Identify which cell holds the provided text, then report its [x, y] central coordinate. 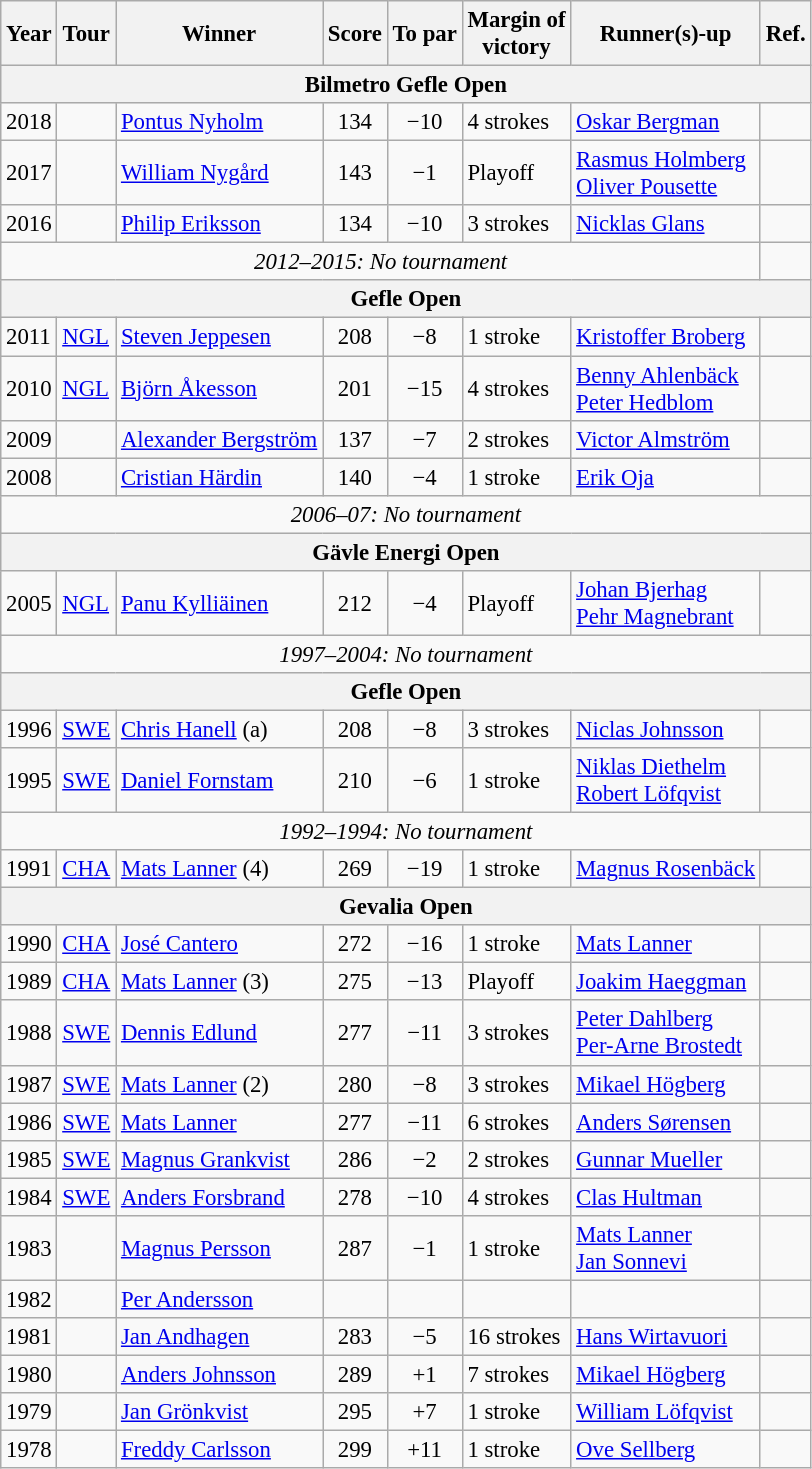
283 [356, 1337]
Daniel Fornstam [220, 780]
Gevalia Open [406, 907]
Freddy Carlsson [220, 1450]
Dennis Edlund [220, 1034]
2006–07: No tournament [406, 514]
−13 [424, 982]
Alexander Bergström [220, 439]
289 [356, 1374]
16 strokes [516, 1337]
−6 [424, 780]
278 [356, 1197]
275 [356, 982]
2011 [29, 337]
Anders Johnsson [220, 1374]
143 [356, 174]
Mats Lanner Jan Sonnevi [666, 1248]
1990 [29, 944]
2012–2015: No tournament [381, 262]
Score [356, 34]
Chris Hanell (a) [220, 729]
269 [356, 869]
6 strokes [516, 1122]
Joakim Haeggman [666, 982]
Nicklas Glans [666, 224]
1996 [29, 729]
Mats Lanner (4) [220, 869]
Pontus Nyholm [220, 122]
1984 [29, 1197]
−2 [424, 1159]
−19 [424, 869]
Cristian Härdin [220, 477]
286 [356, 1159]
Bilmetro Gefle Open [406, 85]
Gävle Energi Open [406, 552]
2018 [29, 122]
−16 [424, 944]
−5 [424, 1337]
1981 [29, 1337]
295 [356, 1412]
Gunnar Mueller [666, 1159]
2016 [29, 224]
1986 [29, 1122]
+7 [424, 1412]
280 [356, 1084]
Victor Almström [666, 439]
201 [356, 388]
1997–2004: No tournament [406, 654]
Jan Andhagen [220, 1337]
Magnus Grankvist [220, 1159]
Jan Grönkvist [220, 1412]
Magnus Persson [220, 1248]
Anders Forsbrand [220, 1197]
Oskar Bergman [666, 122]
1985 [29, 1159]
1983 [29, 1248]
Ove Sellberg [666, 1450]
2017 [29, 174]
Steven Jeppesen [220, 337]
−15 [424, 388]
Niclas Johnsson [666, 729]
Benny Ahlenbäck Peter Hedblom [666, 388]
1982 [29, 1299]
1988 [29, 1034]
140 [356, 477]
1980 [29, 1374]
137 [356, 439]
Peter Dahlberg Per-Arne Brostedt [666, 1034]
To par [424, 34]
2010 [29, 388]
José Cantero [220, 944]
287 [356, 1248]
Hans Wirtavuori [666, 1337]
210 [356, 780]
Panu Kylliäinen [220, 604]
Year [29, 34]
1987 [29, 1084]
2008 [29, 477]
+1 [424, 1374]
Johan Bjerhag Pehr Magnebrant [666, 604]
Tour [86, 34]
Mats Lanner (3) [220, 982]
Mats Lanner (2) [220, 1084]
Margin ofvictory [516, 34]
Björn Åkesson [220, 388]
William Löfqvist [666, 1412]
Winner [220, 34]
Runner(s)-up [666, 34]
1991 [29, 869]
272 [356, 944]
Niklas Diethelm Robert Löfqvist [666, 780]
William Nygård [220, 174]
Per Andersson [220, 1299]
Ref. [785, 34]
299 [356, 1450]
Magnus Rosenbäck [666, 869]
−7 [424, 439]
Clas Hultman [666, 1197]
Rasmus Holmberg Oliver Pousette [666, 174]
2005 [29, 604]
212 [356, 604]
1979 [29, 1412]
Anders Sørensen [666, 1122]
Kristoffer Broberg [666, 337]
Erik Oja [666, 477]
2009 [29, 439]
1992–1994: No tournament [406, 832]
+11 [424, 1450]
1989 [29, 982]
1995 [29, 780]
Philip Eriksson [220, 224]
7 strokes [516, 1374]
1978 [29, 1450]
